Provide the [X, Y] coordinate of the cell's center where the given text is located.  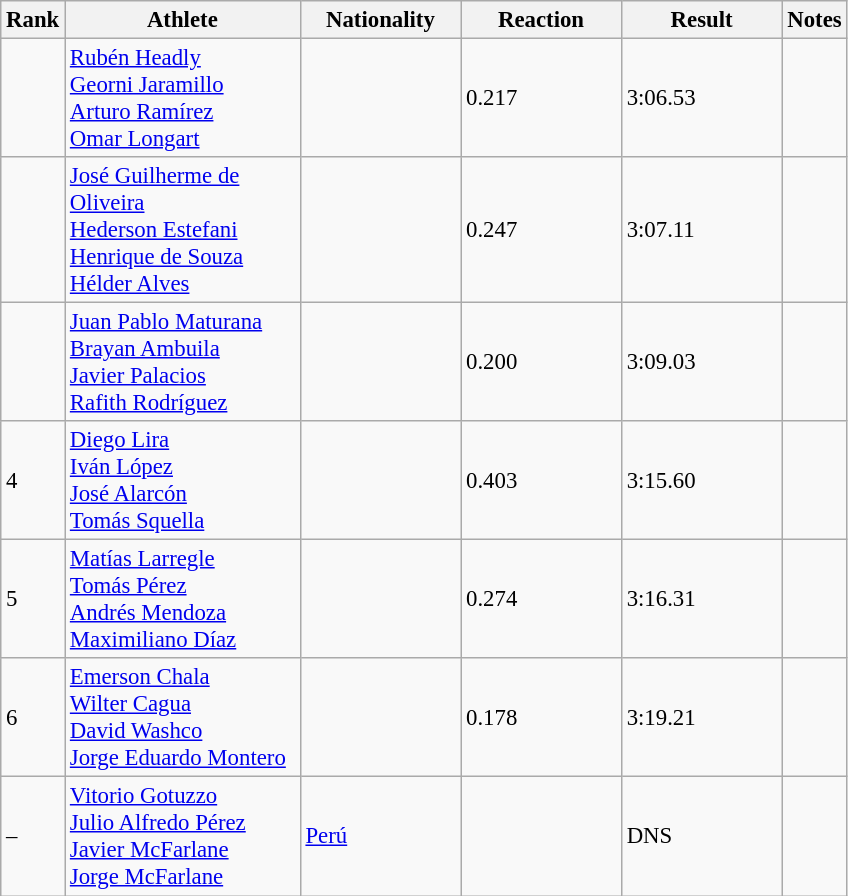
Vitorio GotuzzoJulio Alfredo PérezJavier McFarlaneJorge McFarlane [183, 836]
3:07.11 [702, 230]
Matías LarregleTomás PérezAndrés MendozaMaximiliano Díaz [183, 600]
0.274 [542, 600]
Perú [380, 836]
Rank [33, 20]
5 [33, 600]
0.200 [542, 362]
– [33, 836]
0.178 [542, 718]
DNS [702, 836]
0.217 [542, 98]
0.403 [542, 480]
Nationality [380, 20]
Emerson ChalaWilter CaguaDavid WashcoJorge Eduardo Montero [183, 718]
3:06.53 [702, 98]
Rubén HeadlyGeorni JaramilloArturo RamírezOmar Longart [183, 98]
Juan Pablo MaturanaBrayan AmbuilaJavier PalaciosRafith Rodríguez [183, 362]
Notes [814, 20]
Diego LiraIván LópezJosé AlarcónTomás Squella [183, 480]
Reaction [542, 20]
José Guilherme de OliveiraHederson EstefaniHenrique de SouzaHélder Alves [183, 230]
6 [33, 718]
0.247 [542, 230]
3:09.03 [702, 362]
Result [702, 20]
3:16.31 [702, 600]
3:15.60 [702, 480]
3:19.21 [702, 718]
4 [33, 480]
Athlete [183, 20]
